Pinpoint the cell where the given text exists, returning its (X, Y) midpoint coordinate. 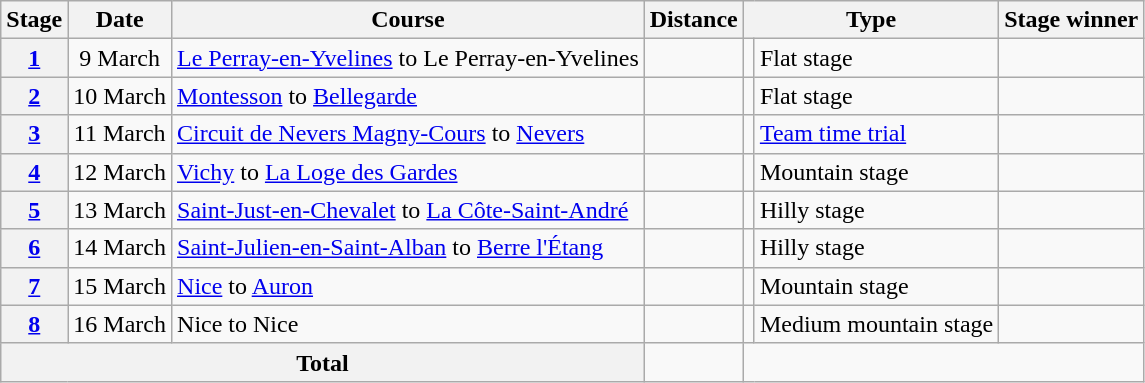
8 (34, 324)
Date (120, 20)
Nice to Auron (408, 286)
14 March (120, 248)
10 March (120, 96)
13 March (120, 210)
Saint-Julien-en-Saint-Alban to Berre l'Étang (408, 248)
11 March (120, 134)
Circuit de Nevers Magny-Cours to Nevers (408, 134)
Team time trial (876, 134)
1 (34, 58)
5 (34, 210)
Saint-Just-en-Chevalet to La Côte-Saint-André (408, 210)
Type (870, 20)
Course (408, 20)
4 (34, 172)
2 (34, 96)
Le Perray-en-Yvelines to Le Perray-en-Yvelines (408, 58)
Montesson to Bellegarde (408, 96)
Total (323, 362)
3 (34, 134)
Medium mountain stage (876, 324)
Nice to Nice (408, 324)
16 March (120, 324)
15 March (120, 286)
Vichy to La Loge des Gardes (408, 172)
9 March (120, 58)
12 March (120, 172)
Stage winner (1072, 20)
7 (34, 286)
Distance (694, 20)
Stage (34, 20)
6 (34, 248)
